Identify which cell holds the provided text, then report its [X, Y] central coordinate. 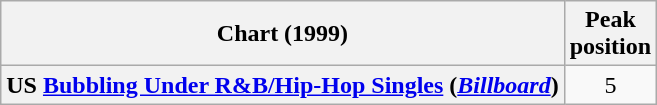
Peakposition [610, 34]
Chart (1999) [282, 34]
US Bubbling Under R&B/Hip-Hop Singles (Billboard) [282, 85]
5 [610, 85]
